Provide the [X, Y] coordinate of the cell's center where the given text is located.  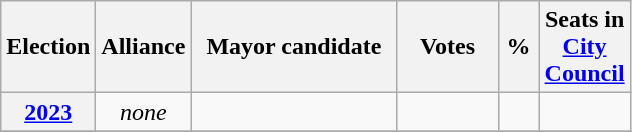
Mayor candidate [294, 47]
none [144, 112]
Seats in City Council [584, 47]
Election [48, 47]
Votes [448, 47]
2023 [48, 112]
% [518, 47]
Alliance [144, 47]
